Search for the cell housing the specified text and yield its [x, y] center coordinate. 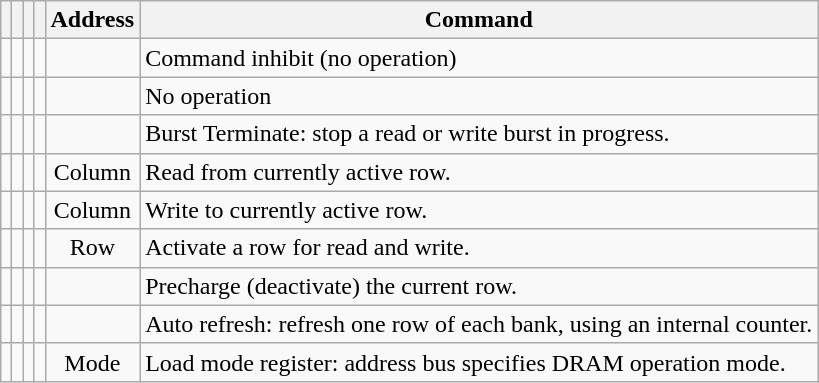
Row [92, 248]
Read from currently active row. [479, 172]
No operation [479, 96]
Burst Terminate: stop a read or write burst in progress. [479, 134]
Address [92, 20]
Activate a row for read and write. [479, 248]
Auto refresh: refresh one row of each bank, using an internal counter. [479, 324]
Command inhibit (no operation) [479, 58]
Mode [92, 362]
Precharge (deactivate) the current row. [479, 286]
Load mode register: address bus specifies DRAM operation mode. [479, 362]
Write to currently active row. [479, 210]
Command [479, 20]
